Output the (x, y) coordinate of the center of the cell containing the given text.  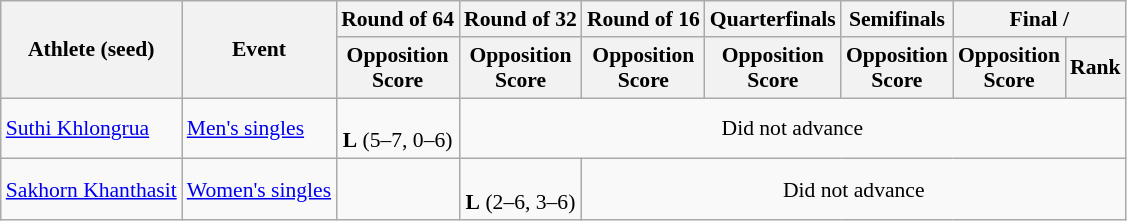
L (5–7, 0–6) (398, 128)
Round of 32 (520, 19)
Suthi Khlongrua (92, 128)
Rank (1096, 68)
Quarterfinals (773, 19)
Athlete (seed) (92, 50)
Round of 16 (644, 19)
Event (259, 50)
L (2–6, 3–6) (520, 190)
Final / (1040, 19)
Semifinals (897, 19)
Sakhorn Khanthasit (92, 190)
Men's singles (259, 128)
Round of 64 (398, 19)
Women's singles (259, 190)
